Pinpoint the cell where the given text exists, returning its (x, y) midpoint coordinate. 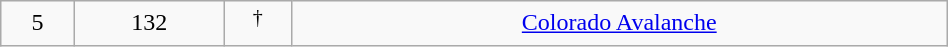
132 (149, 24)
† (258, 24)
Colorado Avalanche (619, 24)
5 (38, 24)
